Pinpoint the cell where the given text exists, returning its [X, Y] midpoint coordinate. 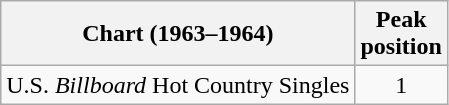
U.S. Billboard Hot Country Singles [178, 85]
1 [401, 85]
Peakposition [401, 34]
Chart (1963–1964) [178, 34]
